Pinpoint the cell where the given text exists, returning its (X, Y) midpoint coordinate. 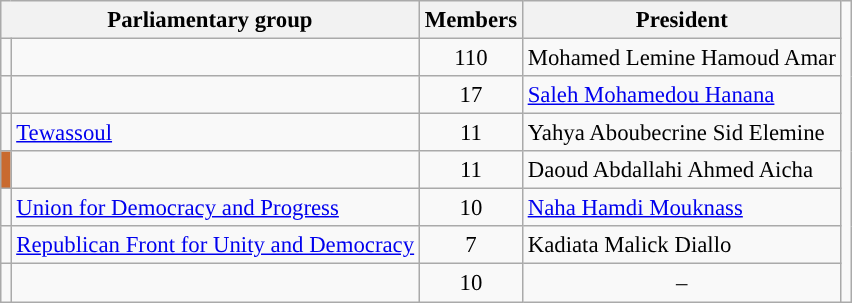
Kadiata Malick Diallo (682, 245)
Members (470, 20)
17 (470, 95)
110 (470, 58)
7 (470, 245)
– (682, 283)
President (682, 20)
Yahya Aboubecrine Sid Elemine (682, 133)
Naha Hamdi Mouknass (682, 208)
Daoud Abdallahi Ahmed Aicha (682, 170)
Union for Democracy and Progress (216, 208)
Saleh Mohamedou Hanana (682, 95)
Republican Front for Unity and Democracy (216, 245)
Mohamed Lemine Hamoud Amar (682, 58)
Parliamentary group (210, 20)
Tewassoul (216, 133)
